Scan for the cell matching the given text and deliver its (x, y) coordinate at center. 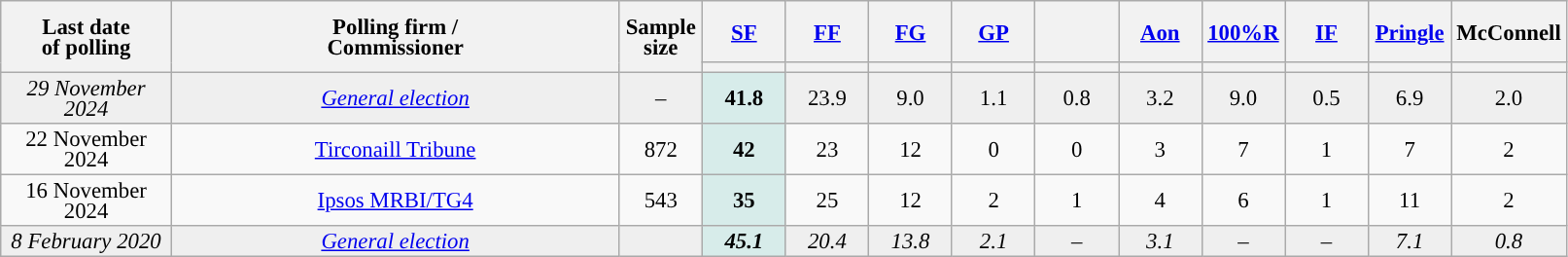
45.1 (745, 241)
1.1 (993, 99)
100%R (1243, 31)
Aon (1160, 31)
0.5 (1327, 99)
543 (661, 201)
Ipsos MRBI/TG4 (395, 201)
41.8 (745, 99)
FG (911, 31)
11 (1410, 201)
Tirconaill Tribune (395, 150)
2.0 (1509, 99)
872 (661, 150)
3 (1160, 150)
35 (745, 201)
Polling firm /Commissioner (395, 37)
13.8 (911, 241)
25 (827, 201)
29 November 2024 (87, 99)
42 (745, 150)
Samplesize (661, 37)
8 February 2020 (87, 241)
FF (827, 31)
Last dateof polling (87, 37)
23.9 (827, 99)
23 (827, 150)
3.1 (1160, 241)
7.1 (1410, 241)
SF (745, 31)
IF (1327, 31)
2.1 (993, 241)
4 (1160, 201)
6.9 (1410, 99)
20.4 (827, 241)
Pringle (1410, 31)
6 (1243, 201)
GP (993, 31)
3.2 (1160, 99)
16 November 2024 (87, 201)
22 November 2024 (87, 150)
McConnell (1509, 31)
